Extract the (x, y) coordinate from the center of the cell holding the provided text.  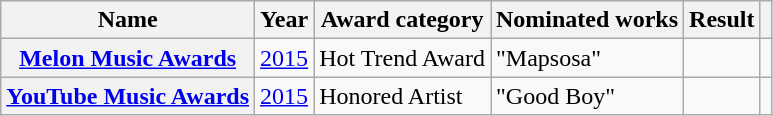
Hot Trend Award (402, 58)
YouTube Music Awards (128, 96)
Nominated works (586, 20)
Year (284, 20)
Name (128, 20)
"Good Boy" (586, 96)
Honored Artist (402, 96)
Melon Music Awards (128, 58)
"Mapsosa" (586, 58)
Award category (402, 20)
Result (722, 20)
